Detect which cell encompasses the target text, then output its (X, Y) center coordinate. 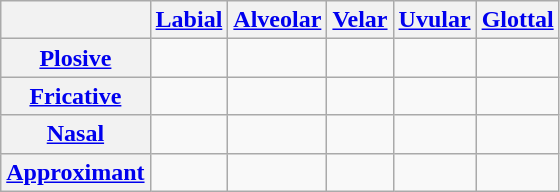
Plosive (76, 58)
Labial (189, 20)
Fricative (76, 96)
Glottal (518, 20)
Alveolar (278, 20)
Nasal (76, 134)
Approximant (76, 172)
Uvular (434, 20)
Velar (360, 20)
